Output the (X, Y) coordinate of the center of the cell containing the given text.  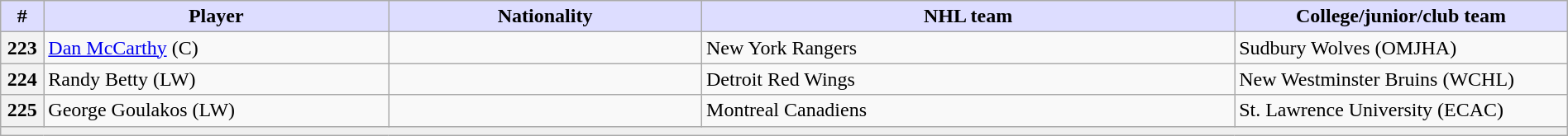
New Westminster Bruins (WCHL) (1401, 79)
Sudbury Wolves (OMJHA) (1401, 48)
St. Lawrence University (ECAC) (1401, 110)
Nationality (546, 16)
Player (217, 16)
225 (22, 110)
# (22, 16)
223 (22, 48)
Randy Betty (LW) (217, 79)
NHL team (968, 16)
Dan McCarthy (C) (217, 48)
Detroit Red Wings (968, 79)
New York Rangers (968, 48)
College/junior/club team (1401, 16)
224 (22, 79)
George Goulakos (LW) (217, 110)
Montreal Canadiens (968, 110)
